Determine the [x, y] coordinate at the center of the cell enclosing the given text.  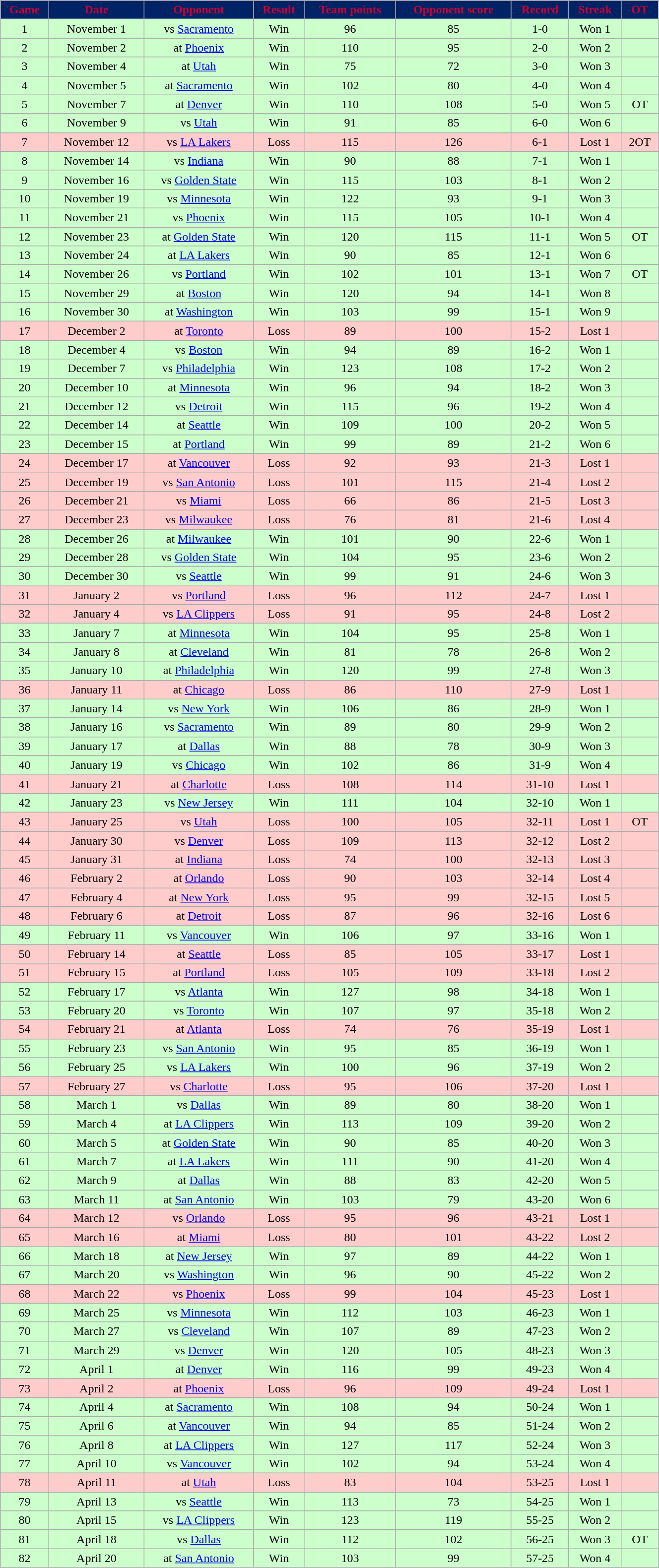
vs Detroit [198, 406]
February 21 [96, 1029]
42-20 [540, 1181]
49-23 [540, 1369]
March 7 [96, 1162]
vs Boston [198, 350]
26-8 [540, 652]
March 25 [96, 1313]
57-25 [540, 1558]
April 20 [96, 1558]
21-5 [540, 501]
December 30 [96, 576]
3-0 [540, 66]
38-20 [540, 1105]
11 [25, 217]
69 [25, 1313]
30-9 [540, 746]
November 1 [96, 29]
15 [25, 293]
32 [25, 614]
21-4 [540, 482]
at Chicago [198, 690]
45-23 [540, 1294]
29-9 [540, 727]
53 [25, 1010]
53-25 [540, 1483]
126 [454, 142]
33-17 [540, 954]
at Orlando [198, 878]
11-1 [540, 237]
January 2 [96, 595]
at Miami [198, 1237]
21-6 [540, 519]
vs Toronto [198, 1010]
at Atlanta [198, 1029]
November 23 [96, 237]
49-24 [540, 1388]
January 17 [96, 746]
68 [25, 1294]
November 2 [96, 48]
December 28 [96, 558]
January 19 [96, 765]
39 [25, 746]
2OT [640, 142]
62 [25, 1181]
Opponent score [454, 10]
92 [350, 463]
8-1 [540, 180]
November 29 [96, 293]
54-25 [540, 1502]
November 12 [96, 142]
January 10 [96, 671]
34-18 [540, 992]
November 26 [96, 274]
36-19 [540, 1048]
28 [25, 538]
57 [25, 1086]
35-19 [540, 1029]
December 10 [96, 387]
April 10 [96, 1464]
January 16 [96, 727]
April 11 [96, 1483]
Lost 6 [595, 916]
87 [350, 916]
at Indiana [198, 860]
44 [25, 841]
November 5 [96, 85]
13 [25, 255]
February 23 [96, 1048]
at Boston [198, 293]
24 [25, 463]
7-1 [540, 161]
12 [25, 237]
46-23 [540, 1313]
18 [25, 350]
April 15 [96, 1520]
December 7 [96, 369]
44-22 [540, 1256]
15-2 [540, 331]
vs Indiana [198, 161]
January 7 [96, 633]
48 [25, 916]
vs Orlando [198, 1218]
22 [25, 425]
December 2 [96, 331]
1 [25, 29]
March 18 [96, 1256]
December 21 [96, 501]
9-1 [540, 198]
30 [25, 576]
36 [25, 690]
27-8 [540, 671]
77 [25, 1464]
November 30 [96, 312]
December 4 [96, 350]
59 [25, 1124]
January 31 [96, 860]
February 14 [96, 954]
46 [25, 878]
98 [454, 992]
April 6 [96, 1426]
vs New York [198, 708]
24-6 [540, 576]
23-6 [540, 558]
vs New Jersey [198, 803]
37-19 [540, 1067]
December 14 [96, 425]
vs Chicago [198, 765]
45-22 [540, 1275]
1-0 [540, 29]
35-18 [540, 1010]
51 [25, 973]
116 [350, 1369]
20-2 [540, 425]
41 [25, 784]
6-0 [540, 123]
21-2 [540, 444]
14 [25, 274]
March 4 [96, 1124]
Date [96, 10]
26 [25, 501]
64 [25, 1218]
March 27 [96, 1331]
vs Charlotte [198, 1086]
Won 8 [595, 293]
4-0 [540, 85]
17-2 [540, 369]
43-22 [540, 1237]
33 [25, 633]
65 [25, 1237]
41-20 [540, 1162]
32-10 [540, 803]
63 [25, 1199]
23 [25, 444]
at Milwaukee [198, 538]
71 [25, 1350]
5-0 [540, 104]
March 5 [96, 1142]
at Charlotte [198, 784]
March 22 [96, 1294]
49 [25, 935]
29 [25, 558]
February 11 [96, 935]
45 [25, 860]
March 1 [96, 1105]
Streak [595, 10]
13-1 [540, 274]
vs Cleveland [198, 1331]
37-20 [540, 1086]
February 2 [96, 878]
March 29 [96, 1350]
December 17 [96, 463]
40-20 [540, 1142]
April 2 [96, 1388]
April 18 [96, 1539]
16-2 [540, 350]
27-9 [540, 690]
21-3 [540, 463]
at Cleveland [198, 652]
122 [350, 198]
56-25 [540, 1539]
April 13 [96, 1502]
40 [25, 765]
19-2 [540, 406]
Record [540, 10]
21 [25, 406]
at New York [198, 897]
December 19 [96, 482]
January 11 [96, 690]
January 30 [96, 841]
32-14 [540, 878]
51-24 [540, 1426]
vs Washington [198, 1275]
24-7 [540, 595]
vs Philadelphia [198, 369]
at Washington [198, 312]
117 [454, 1445]
April 8 [96, 1445]
37 [25, 708]
Game [25, 10]
vs Atlanta [198, 992]
14-1 [540, 293]
February 4 [96, 897]
39-20 [540, 1124]
18-2 [540, 387]
24-8 [540, 614]
3 [25, 66]
February 25 [96, 1067]
31-9 [540, 765]
February 17 [96, 992]
March 12 [96, 1218]
Won 7 [595, 274]
56 [25, 1067]
10 [25, 198]
5 [25, 104]
52-24 [540, 1445]
Won 9 [595, 312]
April 1 [96, 1369]
32-15 [540, 897]
February 6 [96, 916]
December 23 [96, 519]
January 14 [96, 708]
60 [25, 1142]
50-24 [540, 1407]
28-9 [540, 708]
February 27 [96, 1086]
April 4 [96, 1407]
Result [279, 10]
27 [25, 519]
25-8 [540, 633]
December 26 [96, 538]
at New Jersey [198, 1256]
58 [25, 1105]
10-1 [540, 217]
January 25 [96, 821]
at Detroit [198, 916]
35 [25, 671]
9 [25, 180]
50 [25, 954]
67 [25, 1275]
February 20 [96, 1010]
70 [25, 1331]
33-18 [540, 973]
17 [25, 331]
November 4 [96, 66]
25 [25, 482]
January 4 [96, 614]
32-16 [540, 916]
March 20 [96, 1275]
38 [25, 727]
vs Milwaukee [198, 519]
53-24 [540, 1464]
16 [25, 312]
January 21 [96, 784]
34 [25, 652]
December 12 [96, 406]
November 14 [96, 161]
January 8 [96, 652]
4 [25, 85]
at Philadelphia [198, 671]
at Toronto [198, 331]
43 [25, 821]
7 [25, 142]
November 7 [96, 104]
33-16 [540, 935]
119 [454, 1520]
55-25 [540, 1520]
Opponent [198, 10]
43-20 [540, 1199]
2 [25, 48]
6 [25, 123]
November 16 [96, 180]
6-1 [540, 142]
48-23 [540, 1350]
February 15 [96, 973]
January 23 [96, 803]
52 [25, 992]
22-6 [540, 538]
November 19 [96, 198]
19 [25, 369]
42 [25, 803]
55 [25, 1048]
8 [25, 161]
vs Miami [198, 501]
November 9 [96, 123]
47-23 [540, 1331]
December 15 [96, 444]
31 [25, 595]
Team points [350, 10]
82 [25, 1558]
12-1 [540, 255]
Lost 5 [595, 897]
32-12 [540, 841]
54 [25, 1029]
15-1 [540, 312]
November 21 [96, 217]
20 [25, 387]
32-11 [540, 821]
March 16 [96, 1237]
32-13 [540, 860]
114 [454, 784]
November 24 [96, 255]
March 9 [96, 1181]
2-0 [540, 48]
47 [25, 897]
61 [25, 1162]
31-10 [540, 784]
March 11 [96, 1199]
43-21 [540, 1218]
